Provide the [X, Y] coordinate of the cell's center where the given text is located.  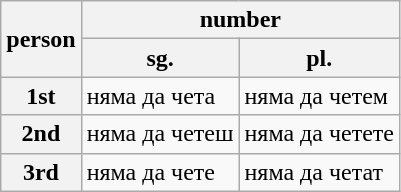
number [240, 20]
няма да четат [319, 172]
няма да четем [319, 96]
sg. [160, 58]
няма да четете [319, 134]
pl. [319, 58]
person [41, 39]
2nd [41, 134]
3rd [41, 172]
1st [41, 96]
няма да четеш [160, 134]
няма да чете [160, 172]
няма да чета [160, 96]
